For the text-containing cell, return its midpoint in [x, y] coordinate format. 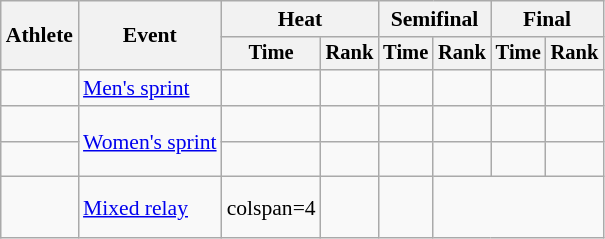
Men's sprint [150, 88]
Heat [300, 19]
Mixed relay [150, 208]
Event [150, 36]
Women's sprint [150, 142]
Final [547, 19]
Semifinal [434, 19]
colspan=4 [272, 208]
Athlete [40, 36]
